Locate the cell with the specified text and output its [X, Y] center coordinate. 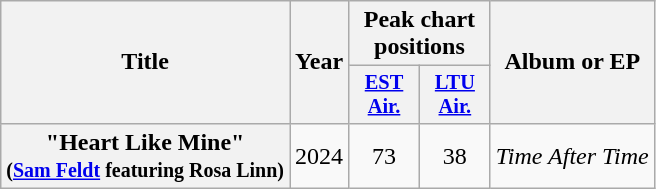
Time After Time [572, 156]
ESTAir. [384, 95]
"Heart Like Mine"(Sam Feldt featuring Rosa Linn) [146, 156]
Peak chart positions [420, 34]
Title [146, 62]
2024 [320, 156]
LTUAir. [454, 95]
73 [384, 156]
Year [320, 62]
Album or EP [572, 62]
38 [454, 156]
